Capture the cell that displays the provided text and extract its (x, y) central coordinate. 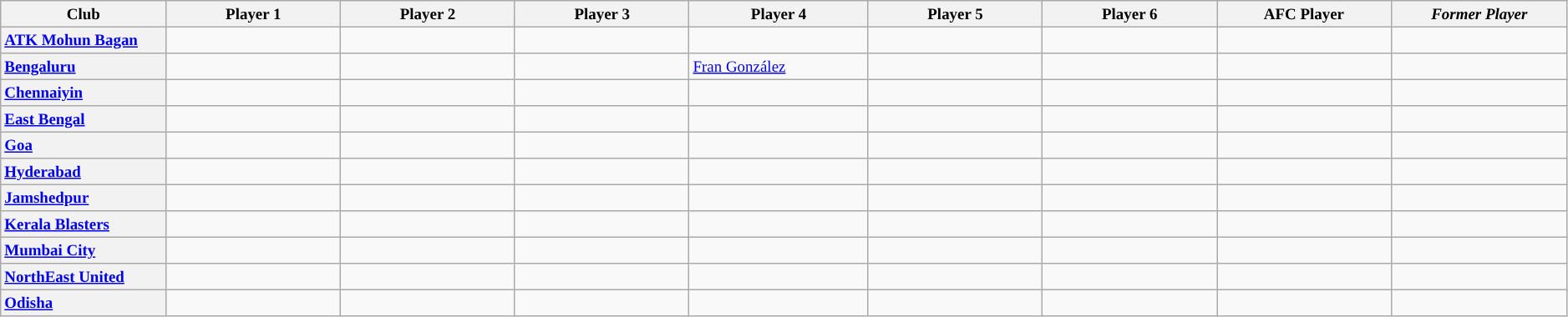
Player 5 (956, 13)
Hyderabad (84, 172)
ATK Mohun Bagan (84, 40)
Jamshedpur (84, 198)
East Bengal (84, 119)
Fran González (779, 66)
Odisha (84, 303)
AFC Player (1305, 13)
Mumbai City (84, 250)
NorthEast United (84, 277)
Former Player (1479, 13)
Player 4 (779, 13)
Goa (84, 145)
Player 2 (428, 13)
Player 6 (1129, 13)
Club (84, 13)
Player 1 (254, 13)
Kerala Blasters (84, 224)
Chennaiyin (84, 93)
Bengaluru (84, 66)
Player 3 (601, 13)
